Capture the cell that displays the provided text and extract its (x, y) central coordinate. 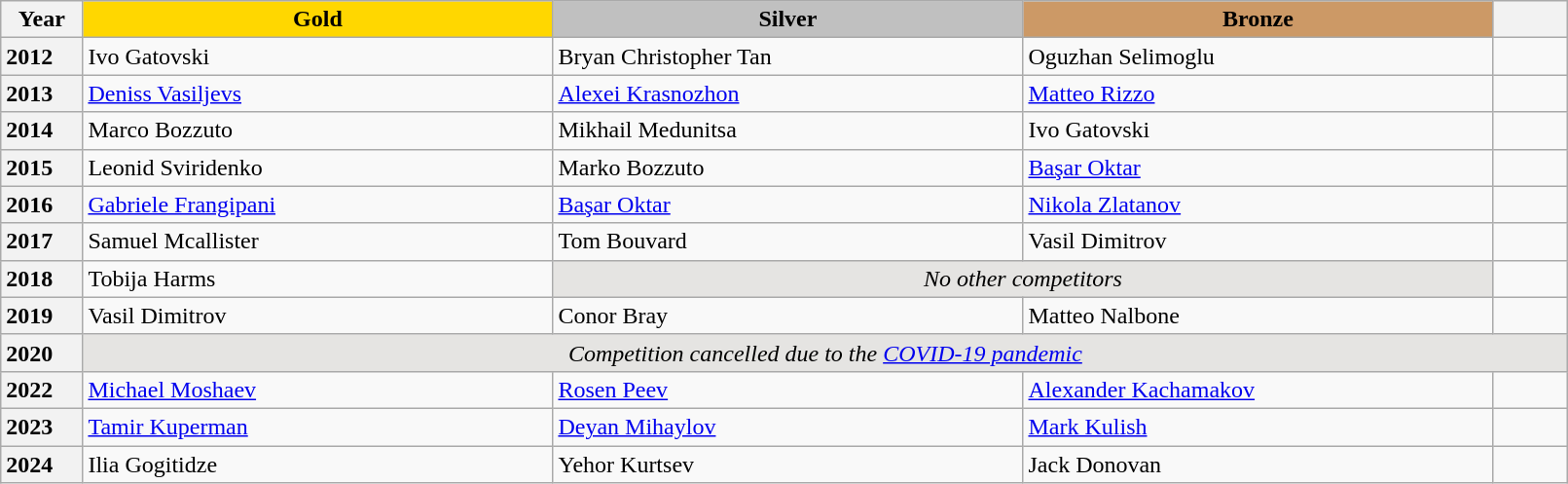
2022 (42, 390)
Ilia Gogitidze (317, 465)
Marko Bozzuto (788, 168)
Silver (788, 19)
2016 (42, 205)
2013 (42, 93)
Alexei Krasnozhon (788, 93)
Marco Bozzuto (317, 130)
Gabriele Frangipani (317, 205)
Leonid Sviridenko (317, 168)
Michael Moshaev (317, 390)
Matteo Rizzo (1258, 93)
Gold (317, 19)
Bronze (1258, 19)
Year (42, 19)
2014 (42, 130)
Matteo Nalbone (1258, 316)
Tobija Harms (317, 279)
Nikola Zlatanov (1258, 205)
Mark Kulish (1258, 427)
Jack Donovan (1258, 465)
Deniss Vasiljevs (317, 93)
2015 (42, 168)
2024 (42, 465)
Competition cancelled due to the COVID-19 pandemic (825, 353)
Oguzhan Selimoglu (1258, 56)
Mikhail Medunitsa (788, 130)
Deyan Mihaylov (788, 427)
Bryan Christopher Tan (788, 56)
2017 (42, 242)
Yehor Kurtsev (788, 465)
Tamir Kuperman (317, 427)
2019 (42, 316)
Tom Bouvard (788, 242)
No other competitors (1023, 279)
2020 (42, 353)
2012 (42, 56)
Alexander Kachamakov (1258, 390)
Conor Bray (788, 316)
2018 (42, 279)
Rosen Peev (788, 390)
Samuel Mcallister (317, 242)
2023 (42, 427)
